Provide the [X, Y] coordinate of the cell's center where the given text is located.  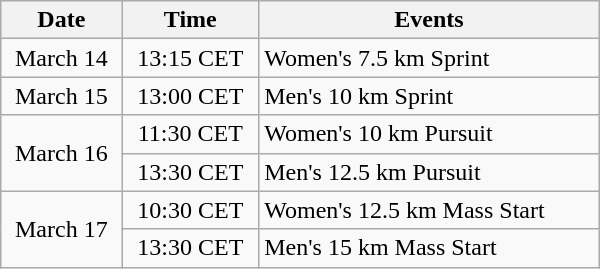
13:15 CET [190, 58]
Date [62, 20]
Men's 15 km Mass Start [430, 248]
March 16 [62, 153]
March 15 [62, 96]
13:00 CET [190, 96]
Events [430, 20]
Men's 12.5 km Pursuit [430, 172]
Women's 7.5 km Sprint [430, 58]
Time [190, 20]
March 17 [62, 229]
10:30 CET [190, 210]
11:30 CET [190, 134]
March 14 [62, 58]
Women's 10 km Pursuit [430, 134]
Women's 12.5 km Mass Start [430, 210]
Men's 10 km Sprint [430, 96]
